Determine the [X, Y] coordinate at the center of the cell enclosing the given text.  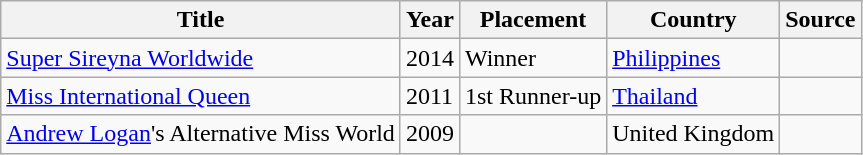
Miss International Queen [201, 96]
2009 [430, 134]
2011 [430, 96]
Placement [532, 20]
Year [430, 20]
Super Sireyna Worldwide [201, 58]
1st Runner-up [532, 96]
2014 [430, 58]
Source [820, 20]
Thailand [694, 96]
Andrew Logan's Alternative Miss World [201, 134]
Winner [532, 58]
United Kingdom [694, 134]
Country [694, 20]
Title [201, 20]
Philippines [694, 58]
